Search for the cell housing the specified text and yield its (X, Y) center coordinate. 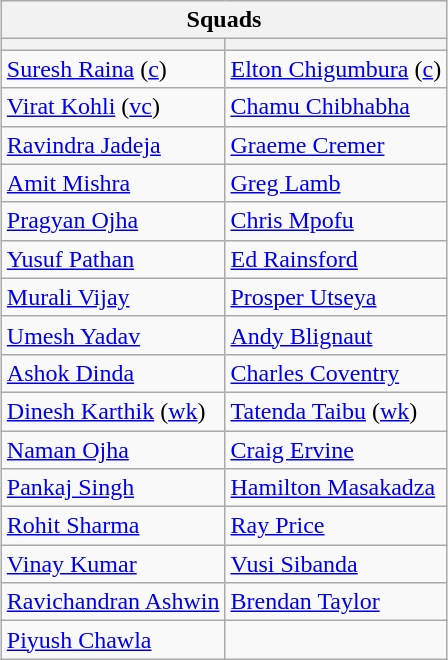
Umesh Yadav (113, 335)
Vusi Sibanda (336, 564)
Squads (224, 20)
Ravindra Jadeja (113, 145)
Dinesh Karthik (wk) (113, 411)
Greg Lamb (336, 183)
Yusuf Pathan (113, 259)
Virat Kohli (vc) (113, 107)
Craig Ervine (336, 449)
Pragyan Ojha (113, 221)
Brendan Taylor (336, 602)
Murali Vijay (113, 297)
Andy Blignaut (336, 335)
Chris Mpofu (336, 221)
Chamu Chibhabha (336, 107)
Piyush Chawla (113, 640)
Ray Price (336, 526)
Naman Ojha (113, 449)
Hamilton Masakadza (336, 488)
Rohit Sharma (113, 526)
Charles Coventry (336, 373)
Graeme Cremer (336, 145)
Amit Mishra (113, 183)
Ravichandran Ashwin (113, 602)
Vinay Kumar (113, 564)
Ed Rainsford (336, 259)
Ashok Dinda (113, 373)
Prosper Utseya (336, 297)
Pankaj Singh (113, 488)
Elton Chigumbura (c) (336, 69)
Tatenda Taibu (wk) (336, 411)
Suresh Raina (c) (113, 69)
